Extract the (x, y) coordinate from the center of the cell holding the provided text.  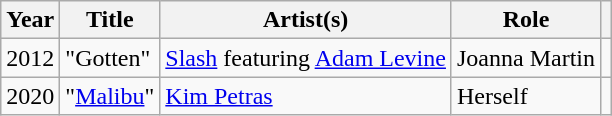
"Malibu" (110, 96)
Role (526, 20)
"Gotten" (110, 58)
Year (30, 20)
Artist(s) (306, 20)
Herself (526, 96)
2012 (30, 58)
Slash featuring Adam Levine (306, 58)
2020 (30, 96)
Kim Petras (306, 96)
Title (110, 20)
Joanna Martin (526, 58)
